Find where the given text appears and provide that cell's center as (x, y) coordinate. 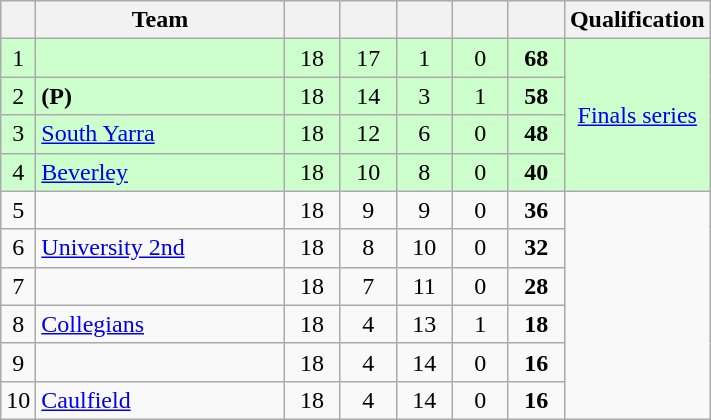
40 (536, 172)
South Yarra (160, 134)
36 (536, 210)
12 (368, 134)
Caulfield (160, 400)
13 (424, 324)
32 (536, 248)
Team (160, 20)
(P) (160, 96)
2 (18, 96)
48 (536, 134)
58 (536, 96)
11 (424, 286)
28 (536, 286)
Beverley (160, 172)
Collegians (160, 324)
University 2nd (160, 248)
Finals series (637, 115)
68 (536, 58)
Qualification (637, 20)
17 (368, 58)
5 (18, 210)
